For the text-containing cell, return its midpoint in [X, Y] coordinate format. 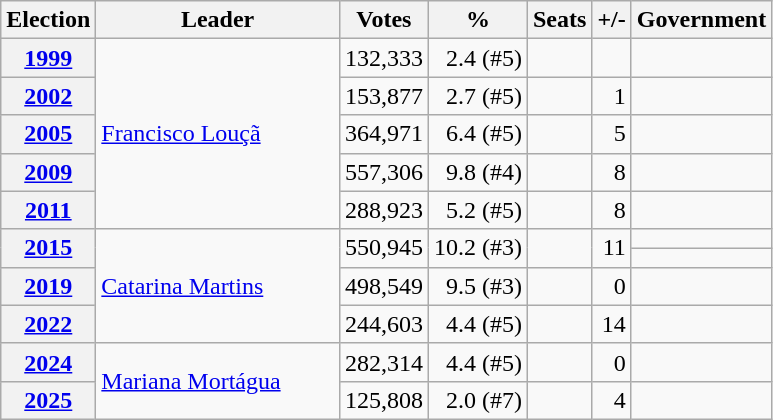
2011 [48, 210]
Election [48, 20]
14 [612, 324]
Seats [559, 20]
364,971 [384, 134]
2002 [48, 96]
Votes [384, 20]
288,923 [384, 210]
2015 [48, 248]
2019 [48, 286]
6.4 (#5) [478, 134]
557,306 [384, 172]
Mariana Mortágua [218, 381]
125,808 [384, 400]
2009 [48, 172]
132,333 [384, 58]
2024 [48, 362]
2025 [48, 400]
498,549 [384, 286]
Leader [218, 20]
2.7 (#5) [478, 96]
2022 [48, 324]
5.2 (#5) [478, 210]
153,877 [384, 96]
4 [612, 400]
11 [612, 248]
1 [612, 96]
10.2 (#3) [478, 248]
244,603 [384, 324]
2.0 (#7) [478, 400]
% [478, 20]
Catarina Martins [218, 286]
282,314 [384, 362]
2005 [48, 134]
5 [612, 134]
+/- [612, 20]
2.4 (#5) [478, 58]
9.8 (#4) [478, 172]
550,945 [384, 248]
Government [701, 20]
9.5 (#3) [478, 286]
Francisco Louçã [218, 134]
1999 [48, 58]
